Output the [x, y] coordinate of the center of the cell containing the given text.  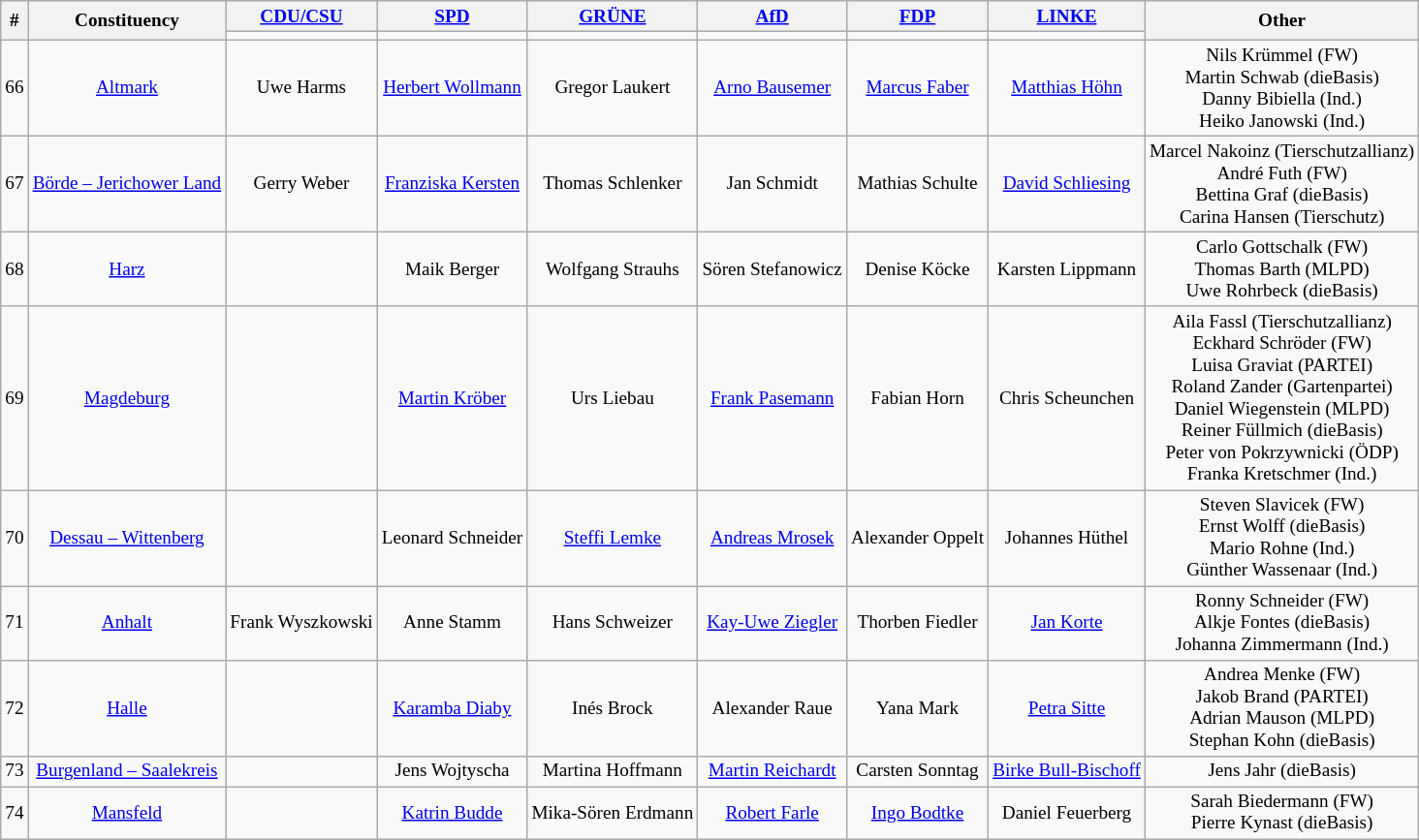
Inés Brock [613, 707]
Frank Pasemann [773, 397]
71 [15, 624]
Ronny Schneider (FW)Alkje Fontes (dieBasis)Johanna Zimmermann (Ind.) [1281, 624]
Constituency [127, 21]
Yana Mark [917, 707]
Daniel Feuerberg [1067, 813]
Kay-Uwe Ziegler [773, 624]
Leonard Schneider [452, 537]
Dessau – Wittenberg [127, 537]
Birke Bull-Bischoff [1067, 771]
Ingo Bodtke [917, 813]
Petra Sitte [1067, 707]
Matthias Höhn [1067, 87]
Anne Stamm [452, 624]
Fabian Horn [917, 397]
Martin Kröber [452, 397]
Steven Slavicek (FW)Ernst Wolff (dieBasis)Mario Rohne (Ind.)Günther Wassenaar (Ind.) [1281, 537]
Karamba Diaby [452, 707]
LINKE [1067, 16]
Altmark [127, 87]
Other [1281, 21]
Frank Wyszkowski [301, 624]
Gregor Laukert [613, 87]
Nils Krümmel (FW)Martin Schwab (dieBasis)Danny Bibiella (Ind.)Heiko Janowski (Ind.) [1281, 87]
69 [15, 397]
Thomas Schlenker [613, 184]
Carsten Sonntag [917, 771]
74 [15, 813]
Franziska Kersten [452, 184]
Jens Wojtyscha [452, 771]
CDU/CSU [301, 16]
Mansfeld [127, 813]
Harz [127, 269]
Karsten Lippmann [1067, 269]
Chris Scheunchen [1067, 397]
David Schliesing [1067, 184]
68 [15, 269]
Jan Korte [1067, 624]
Johannes Hüthel [1067, 537]
GRÜNE [613, 16]
Jens Jahr (dieBasis) [1281, 771]
Carlo Gottschalk (FW)Thomas Barth (MLPD)Uwe Rohrbeck (dieBasis) [1281, 269]
# [15, 21]
Arno Bausemer [773, 87]
Katrin Budde [452, 813]
Thorben Fiedler [917, 624]
Halle [127, 707]
Mika-Sören Erdmann [613, 813]
Herbert Wollmann [452, 87]
AfD [773, 16]
Sarah Biedermann (FW)Pierre Kynast (dieBasis) [1281, 813]
Börde – Jerichower Land [127, 184]
Robert Farle [773, 813]
Burgenland – Saalekreis [127, 771]
Alexander Oppelt [917, 537]
70 [15, 537]
Andreas Mrosek [773, 537]
SPD [452, 16]
66 [15, 87]
Mathias Schulte [917, 184]
72 [15, 707]
Sören Stefanowicz [773, 269]
Maik Berger [452, 269]
73 [15, 771]
Gerry Weber [301, 184]
67 [15, 184]
Steffi Lemke [613, 537]
Wolfgang Strauhs [613, 269]
Anhalt [127, 624]
Marcus Faber [917, 87]
Magdeburg [127, 397]
Marcel Nakoinz (Tierschutzallianz)André Futh (FW)Bettina Graf (dieBasis)Carina Hansen (Tierschutz) [1281, 184]
Martina Hoffmann [613, 771]
FDP [917, 16]
Urs Liebau [613, 397]
Hans Schweizer [613, 624]
Alexander Raue [773, 707]
Jan Schmidt [773, 184]
Denise Köcke [917, 269]
Andrea Menke (FW)Jakob Brand (PARTEI)Adrian Mauson (MLPD)Stephan Kohn (dieBasis) [1281, 707]
Martin Reichardt [773, 771]
Uwe Harms [301, 87]
